Output the (x, y) coordinate of the center of the cell containing the given text.  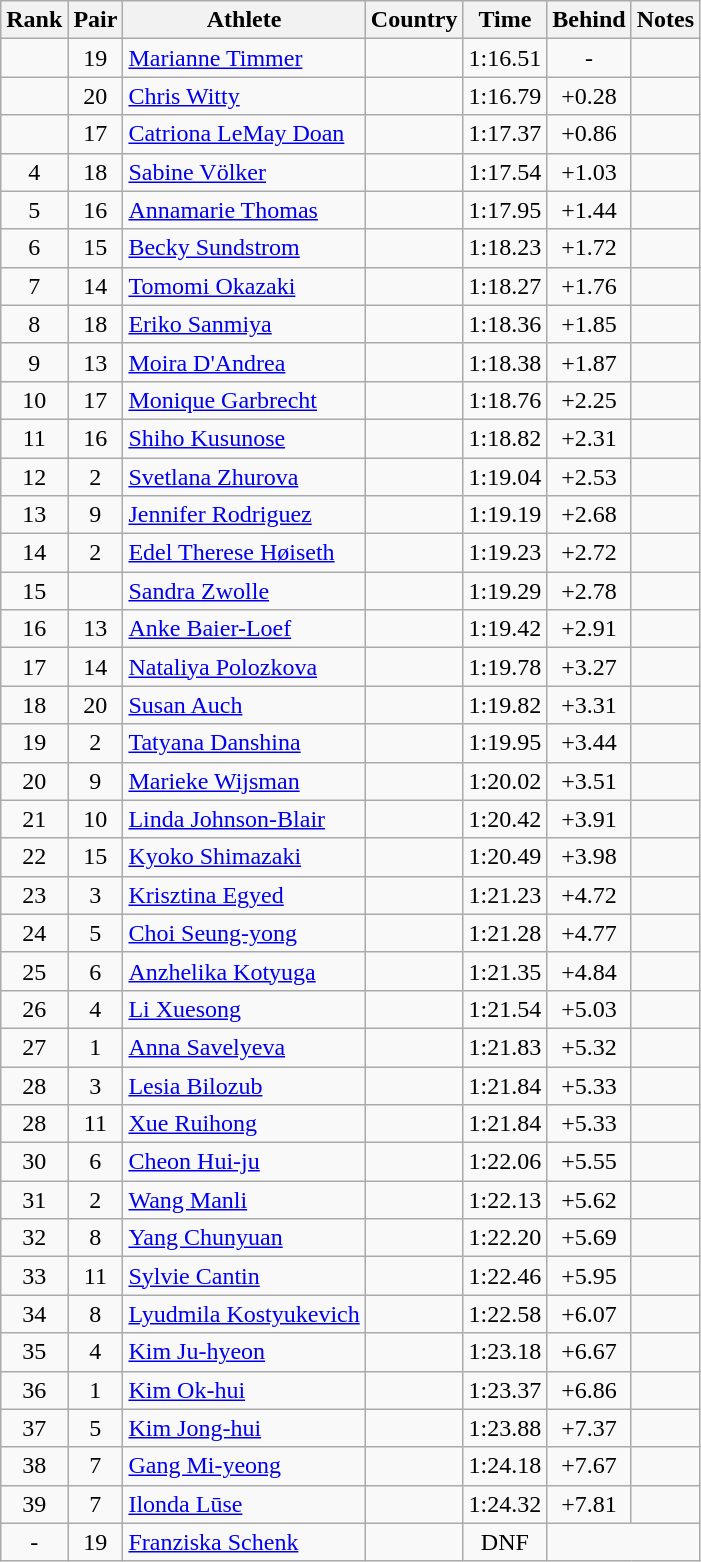
Pair (96, 20)
Susan Auch (244, 705)
1:21.35 (505, 971)
Tatyana Danshina (244, 743)
39 (34, 1504)
22 (34, 857)
Eriko Sanmiya (244, 324)
+2.78 (589, 591)
+5.69 (589, 1238)
Becky Sundstrom (244, 248)
Anke Baier-Loef (244, 629)
1:20.49 (505, 857)
+0.86 (589, 134)
+1.76 (589, 286)
+2.72 (589, 553)
Anna Savelyeva (244, 1047)
+3.91 (589, 819)
Jennifer Rodriguez (244, 515)
Yang Chunyuan (244, 1238)
27 (34, 1047)
Monique Garbrecht (244, 400)
Sabine Völker (244, 172)
Wang Manli (244, 1200)
+7.37 (589, 1428)
1:22.20 (505, 1238)
Country (414, 20)
Lesia Bilozub (244, 1085)
+5.03 (589, 1009)
Rank (34, 20)
1:21.83 (505, 1047)
Annamarie Thomas (244, 210)
+7.81 (589, 1504)
+5.95 (589, 1276)
26 (34, 1009)
Kyoko Shimazaki (244, 857)
+5.32 (589, 1047)
1:16.79 (505, 96)
30 (34, 1162)
23 (34, 895)
1:19.04 (505, 477)
1:21.23 (505, 895)
Athlete (244, 20)
+0.28 (589, 96)
1:22.13 (505, 1200)
Anzhelika Kotyuga (244, 971)
+5.55 (589, 1162)
Svetlana Zhurova (244, 477)
Moira D'Andrea (244, 362)
Choi Seung-yong (244, 933)
1:20.42 (505, 819)
Franziska Schenk (244, 1542)
31 (34, 1200)
12 (34, 477)
+3.27 (589, 667)
32 (34, 1238)
1:22.06 (505, 1162)
1:18.36 (505, 324)
+1.72 (589, 248)
1:18.76 (505, 400)
+3.51 (589, 781)
Marieke Wijsman (244, 781)
+2.31 (589, 438)
Edel Therese Høiseth (244, 553)
+2.91 (589, 629)
+3.31 (589, 705)
34 (34, 1314)
1:19.23 (505, 553)
Time (505, 20)
1:22.46 (505, 1276)
+1.85 (589, 324)
1:23.88 (505, 1428)
1:20.02 (505, 781)
1:19.29 (505, 591)
36 (34, 1390)
+3.44 (589, 743)
1:17.54 (505, 172)
Tomomi Okazaki (244, 286)
+7.67 (589, 1466)
+1.87 (589, 362)
+5.62 (589, 1200)
21 (34, 819)
Nataliya Polozkova (244, 667)
Sandra Zwolle (244, 591)
Kim Ju-hyeon (244, 1352)
Ilonda Lūse (244, 1504)
24 (34, 933)
Kim Ok-hui (244, 1390)
+4.72 (589, 895)
+2.53 (589, 477)
Chris Witty (244, 96)
+4.84 (589, 971)
38 (34, 1466)
1:18.27 (505, 286)
Sylvie Cantin (244, 1276)
1:17.95 (505, 210)
1:23.37 (505, 1390)
25 (34, 971)
Gang Mi-yeong (244, 1466)
1:19.78 (505, 667)
Lyudmila Kostyukevich (244, 1314)
1:19.82 (505, 705)
1:16.51 (505, 58)
Shiho Kusunose (244, 438)
35 (34, 1352)
1:19.19 (505, 515)
Kim Jong-hui (244, 1428)
+1.03 (589, 172)
1:24.32 (505, 1504)
1:22.58 (505, 1314)
1:21.28 (505, 933)
Cheon Hui-ju (244, 1162)
+2.68 (589, 515)
+1.44 (589, 210)
Krisztina Egyed (244, 895)
+6.67 (589, 1352)
33 (34, 1276)
1:23.18 (505, 1352)
1:24.18 (505, 1466)
+3.98 (589, 857)
1:21.54 (505, 1009)
+6.07 (589, 1314)
1:18.82 (505, 438)
+4.77 (589, 933)
DNF (505, 1542)
Xue Ruihong (244, 1124)
1:18.38 (505, 362)
1:19.95 (505, 743)
+2.25 (589, 400)
Behind (589, 20)
Linda Johnson-Blair (244, 819)
37 (34, 1428)
Marianne Timmer (244, 58)
Li Xuesong (244, 1009)
Notes (665, 20)
1:19.42 (505, 629)
1:17.37 (505, 134)
Catriona LeMay Doan (244, 134)
+6.86 (589, 1390)
1:18.23 (505, 248)
